Locate the cell with the specified text and output its (X, Y) center coordinate. 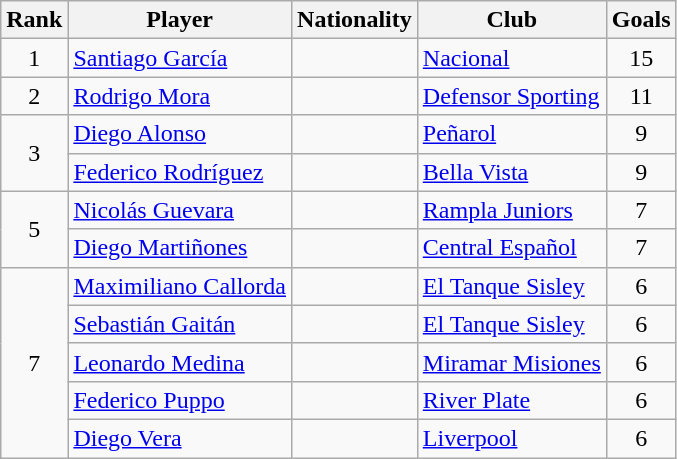
11 (641, 96)
River Plate (512, 400)
Federico Puppo (180, 400)
Nationality (355, 20)
Liverpool (512, 438)
Sebastián Gaitán (180, 324)
Santiago García (180, 58)
2 (34, 96)
15 (641, 58)
Rodrigo Mora (180, 96)
5 (34, 229)
Maximiliano Callorda (180, 286)
1 (34, 58)
Goals (641, 20)
Bella Vista (512, 172)
Diego Vera (180, 438)
Federico Rodríguez (180, 172)
Nicolás Guevara (180, 210)
Diego Alonso (180, 134)
Rank (34, 20)
Miramar Misiones (512, 362)
Nacional (512, 58)
Peñarol (512, 134)
Leonardo Medina (180, 362)
Rampla Juniors (512, 210)
Player (180, 20)
3 (34, 153)
Club (512, 20)
Central Español (512, 248)
Defensor Sporting (512, 96)
Diego Martiñones (180, 248)
